Detect which cell encompasses the target text, then output its [X, Y] center coordinate. 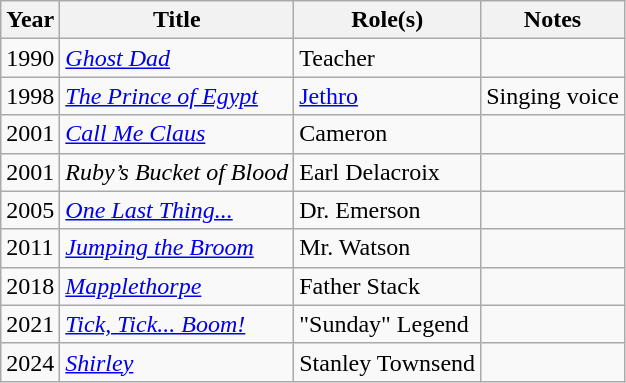
2021 [30, 324]
One Last Thing... [177, 210]
Title [177, 20]
Mr. Watson [388, 248]
Stanley Townsend [388, 362]
Ruby’s Bucket of Blood [177, 172]
Shirley [177, 362]
2024 [30, 362]
Singing voice [553, 96]
2011 [30, 248]
Notes [553, 20]
Mapplethorpe [177, 286]
Earl Delacroix [388, 172]
"Sunday" Legend [388, 324]
Jumping the Broom [177, 248]
Role(s) [388, 20]
The Prince of Egypt [177, 96]
Dr. Emerson [388, 210]
Call Me Claus [177, 134]
Ghost Dad [177, 58]
Jethro [388, 96]
1998 [30, 96]
2005 [30, 210]
1990 [30, 58]
Year [30, 20]
Cameron [388, 134]
Teacher [388, 58]
Tick, Tick... Boom! [177, 324]
Father Stack [388, 286]
2018 [30, 286]
